From the cell containing the given text, extract its center point as [x, y] coordinate. 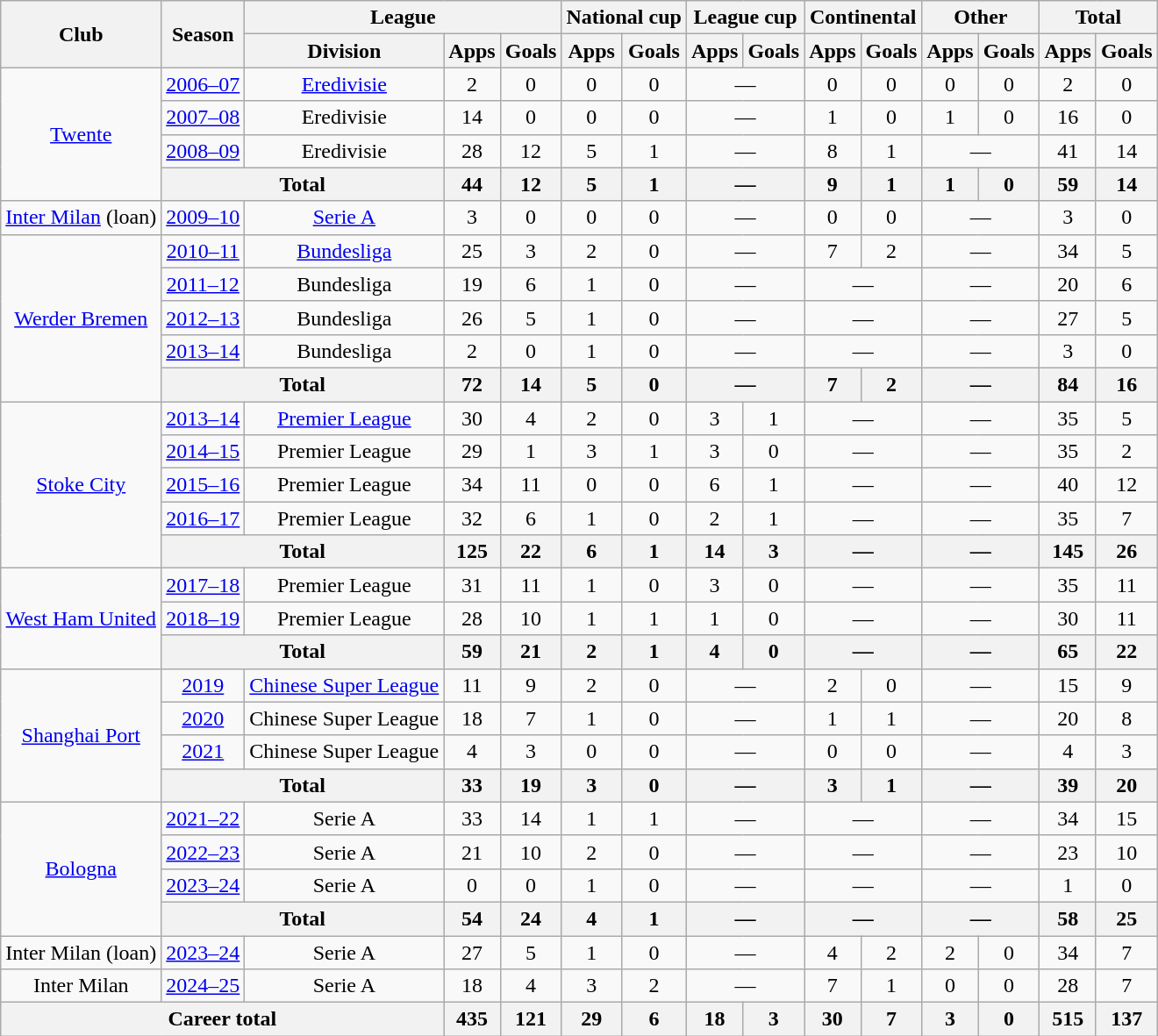
84 [1068, 384]
2021–22 [204, 818]
2010–11 [204, 251]
Career total [223, 1019]
31 [472, 585]
2014–15 [204, 452]
40 [1068, 485]
Division [344, 51]
2008–09 [204, 151]
121 [531, 1019]
39 [1068, 785]
Inter Milan [81, 986]
72 [472, 384]
West Ham United [81, 618]
435 [472, 1019]
41 [1068, 151]
24 [531, 918]
League [404, 18]
44 [472, 184]
2020 [204, 718]
Bologna [81, 868]
2017–18 [204, 585]
2011–12 [204, 284]
2022–23 [204, 852]
Shanghai Port [81, 735]
Werder Bremen [81, 318]
2018–19 [204, 618]
Season [204, 34]
65 [1068, 652]
League cup [745, 18]
National cup [624, 18]
2007–08 [204, 118]
2009–10 [204, 218]
Club [81, 34]
2012–13 [204, 318]
2024–25 [204, 986]
Stoke City [81, 485]
Twente [81, 134]
58 [1068, 918]
137 [1126, 1019]
2015–16 [204, 485]
2006–07 [204, 84]
Continental [863, 18]
32 [472, 518]
54 [472, 918]
515 [1068, 1019]
145 [1068, 552]
2021 [204, 752]
2019 [204, 685]
23 [1068, 852]
2016–17 [204, 518]
Other [981, 18]
125 [472, 552]
